Search for the cell housing the specified text and yield its [X, Y] center coordinate. 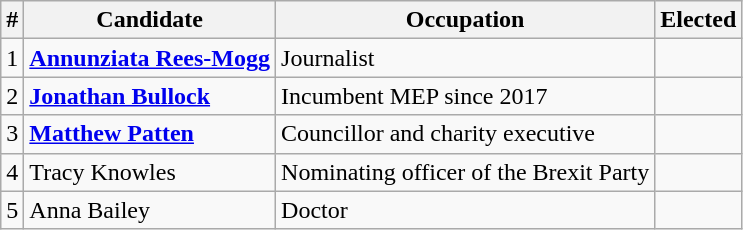
Occupation [466, 20]
Anna Bailey [150, 210]
Candidate [150, 20]
Matthew Patten [150, 134]
3 [12, 134]
Tracy Knowles [150, 172]
Nominating officer of the Brexit Party [466, 172]
1 [12, 58]
Elected [698, 20]
4 [12, 172]
Councillor and charity executive [466, 134]
Annunziata Rees-Mogg [150, 58]
Doctor [466, 210]
2 [12, 96]
Journalist [466, 58]
Incumbent MEP since 2017 [466, 96]
Jonathan Bullock [150, 96]
# [12, 20]
5 [12, 210]
